From the cell containing the given text, extract its center point as [X, Y] coordinate. 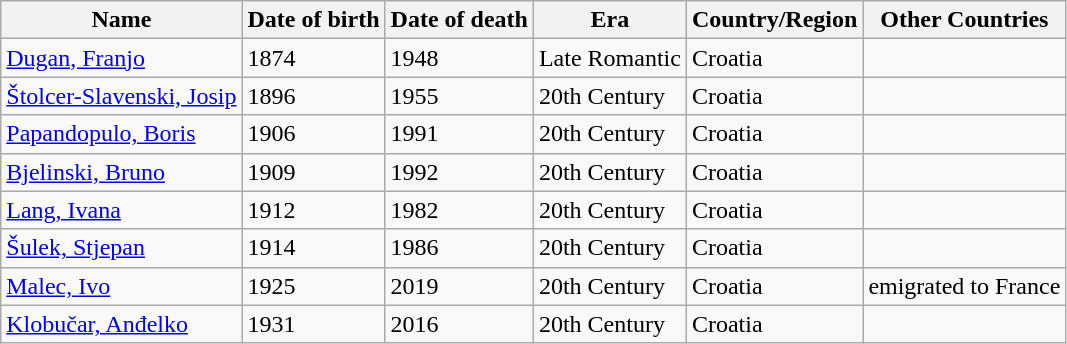
Lang, Ivana [122, 210]
emigrated to France [964, 286]
1931 [314, 324]
1992 [459, 172]
Dugan, Franjo [122, 58]
Papandopulo, Boris [122, 134]
1896 [314, 96]
Other Countries [964, 20]
Klobučar, Anđelko [122, 324]
1948 [459, 58]
1991 [459, 134]
Era [610, 20]
1986 [459, 248]
Name [122, 20]
Šulek, Stjepan [122, 248]
Bjelinski, Bruno [122, 172]
1925 [314, 286]
1982 [459, 210]
1906 [314, 134]
Date of birth [314, 20]
1909 [314, 172]
2016 [459, 324]
Country/Region [774, 20]
1912 [314, 210]
1955 [459, 96]
Late Romantic [610, 58]
1874 [314, 58]
1914 [314, 248]
Date of death [459, 20]
2019 [459, 286]
Štolcer-Slavenski, Josip [122, 96]
Malec, Ivo [122, 286]
